Locate the cell with the specified text and output its (x, y) center coordinate. 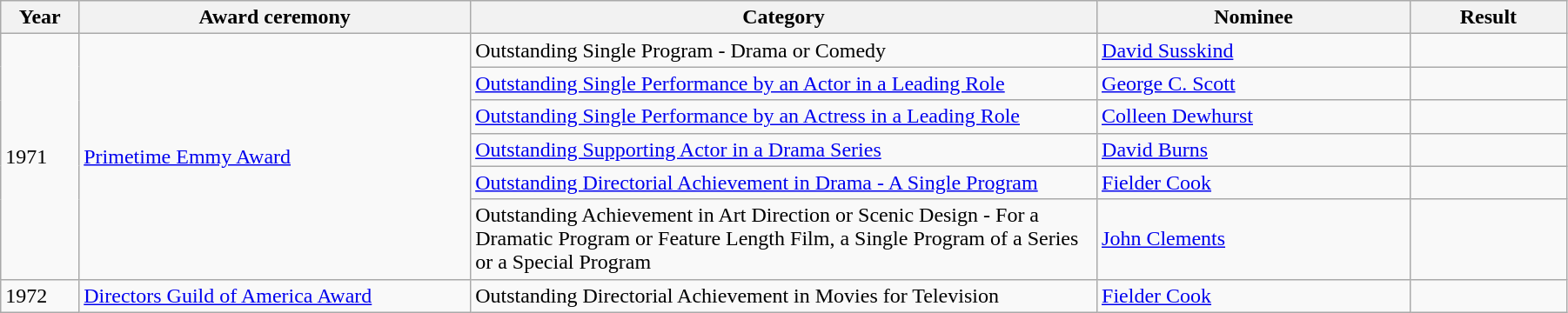
Outstanding Directorial Achievement in Drama - A Single Program (784, 183)
Colleen Dewhurst (1254, 117)
John Clements (1254, 239)
George C. Scott (1254, 83)
Outstanding Directorial Achievement in Movies for Television (784, 296)
1972 (40, 296)
Nominee (1254, 17)
1971 (40, 156)
David Burns (1254, 150)
Directors Guild of America Award (275, 296)
Year (40, 17)
Outstanding Single Performance by an Actress in a Leading Role (784, 117)
Award ceremony (275, 17)
Outstanding Single Performance by an Actor in a Leading Role (784, 83)
David Susskind (1254, 50)
Result (1488, 17)
Category (784, 17)
Primetime Emmy Award (275, 156)
Outstanding Single Program - Drama or Comedy (784, 50)
Outstanding Supporting Actor in a Drama Series (784, 150)
